Scan for the cell matching the given text and deliver its (x, y) coordinate at center. 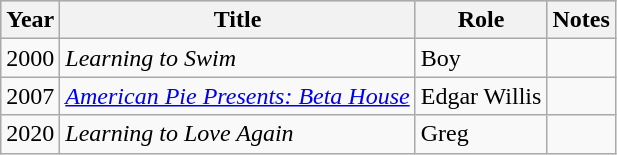
2007 (30, 96)
American Pie Presents: Beta House (238, 96)
Edgar Willis (481, 96)
Learning to Love Again (238, 134)
Title (238, 20)
Learning to Swim (238, 58)
Greg (481, 134)
Year (30, 20)
Role (481, 20)
2020 (30, 134)
2000 (30, 58)
Notes (581, 20)
Boy (481, 58)
